For the text-containing cell, return its midpoint in (x, y) coordinate format. 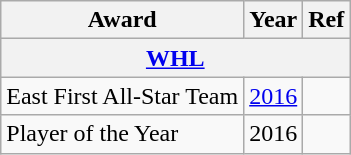
East First All-Star Team (122, 96)
Ref (326, 20)
Player of the Year (122, 134)
Award (122, 20)
WHL (176, 58)
Year (274, 20)
